For the text-containing cell, return its midpoint in [x, y] coordinate format. 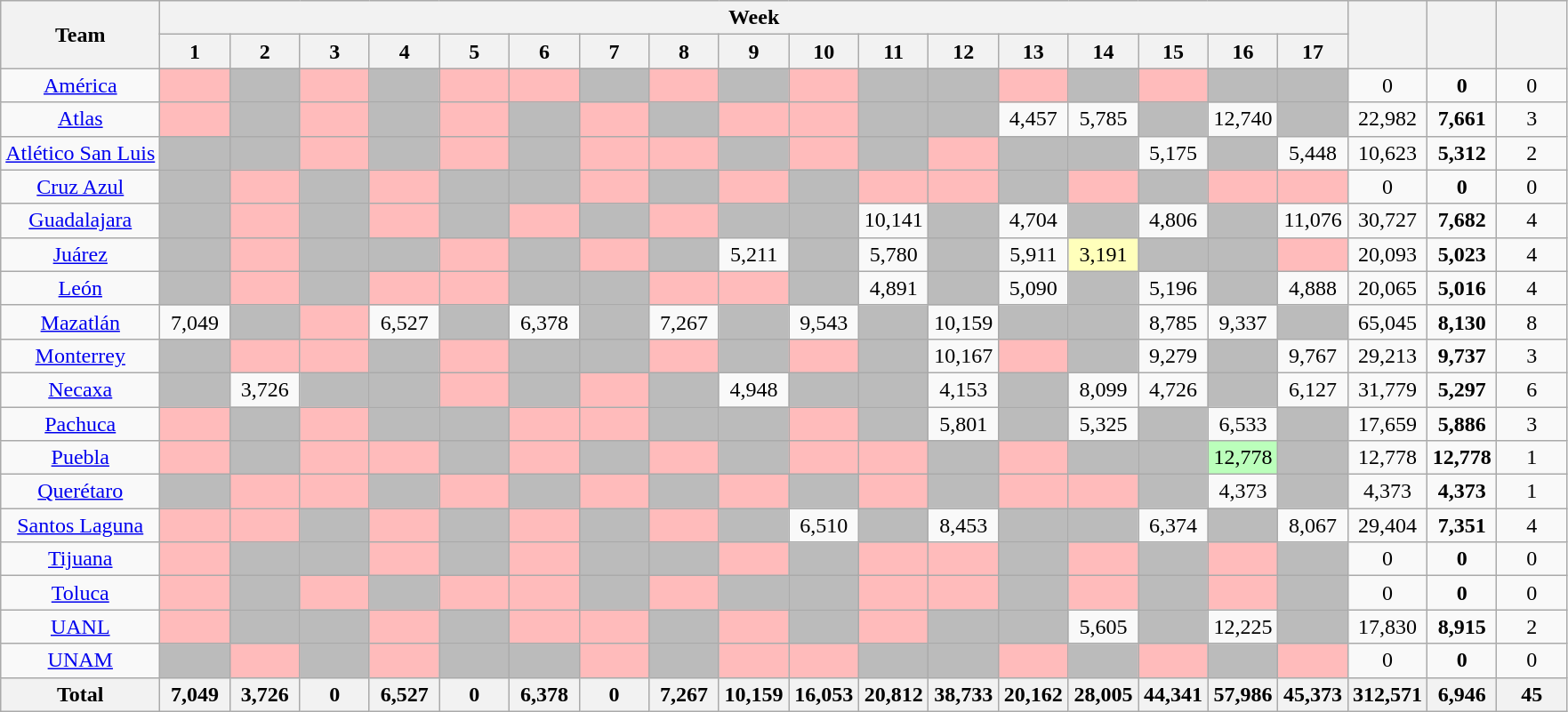
Toluca [80, 593]
5,196 [1174, 288]
16 [1243, 52]
América [80, 85]
6,127 [1313, 389]
5,016 [1462, 288]
8,785 [1174, 322]
30,727 [1387, 220]
5,090 [1033, 288]
11,076 [1313, 220]
5,448 [1313, 153]
8,099 [1103, 389]
9,279 [1174, 356]
20,812 [893, 694]
17,830 [1387, 627]
9,767 [1313, 356]
Pachuca [80, 424]
Mazatlán [80, 322]
31,779 [1387, 389]
Puebla [80, 458]
Juárez [80, 254]
Necaxa [80, 389]
5,023 [1462, 254]
4,457 [1033, 119]
Atlético San Luis [80, 153]
12 [964, 52]
9 [754, 52]
5,605 [1103, 627]
20,162 [1033, 694]
León [80, 288]
Team [80, 35]
10,141 [893, 220]
5,297 [1462, 389]
Querétaro [80, 492]
45,373 [1313, 694]
6,510 [824, 525]
4,153 [964, 389]
Monterrey [80, 356]
10,623 [1387, 153]
12,225 [1243, 627]
6,533 [1243, 424]
Tijuana [80, 559]
UNAM [80, 660]
7,351 [1462, 525]
5,780 [893, 254]
12,740 [1243, 119]
22,982 [1387, 119]
15 [1174, 52]
17 [1313, 52]
Total [80, 694]
Cruz Azul [80, 187]
5,911 [1033, 254]
65,045 [1387, 322]
16,053 [824, 694]
3,191 [1103, 254]
5,801 [964, 424]
14 [1103, 52]
312,571 [1387, 694]
4,948 [754, 389]
5 [475, 52]
9,737 [1462, 356]
4,888 [1313, 288]
13 [1033, 52]
6,946 [1462, 694]
Guadalajara [80, 220]
8,453 [964, 525]
Atlas [80, 119]
29,404 [1387, 525]
44,341 [1174, 694]
10,167 [964, 356]
29,213 [1387, 356]
5,325 [1103, 424]
20,065 [1387, 288]
7,661 [1462, 119]
4,726 [1174, 389]
5,211 [754, 254]
5,175 [1174, 153]
4,704 [1033, 220]
UANL [80, 627]
5,312 [1462, 153]
17,659 [1387, 424]
4,806 [1174, 220]
7 [614, 52]
28,005 [1103, 694]
8,067 [1313, 525]
5,785 [1103, 119]
7,682 [1462, 220]
38,733 [964, 694]
11 [893, 52]
5,886 [1462, 424]
10 [824, 52]
Santos Laguna [80, 525]
57,986 [1243, 694]
9,337 [1243, 322]
8,130 [1462, 322]
45 [1532, 694]
9,543 [824, 322]
8,915 [1462, 627]
6,374 [1174, 525]
20,093 [1387, 254]
4,891 [893, 288]
Week [754, 18]
